Capture the cell that displays the provided text and extract its [X, Y] central coordinate. 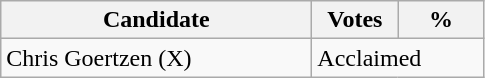
Acclaimed [398, 58]
Votes [355, 20]
% [441, 20]
Candidate [156, 20]
Chris Goertzen (X) [156, 58]
